Capture the cell that displays the provided text and extract its [x, y] central coordinate. 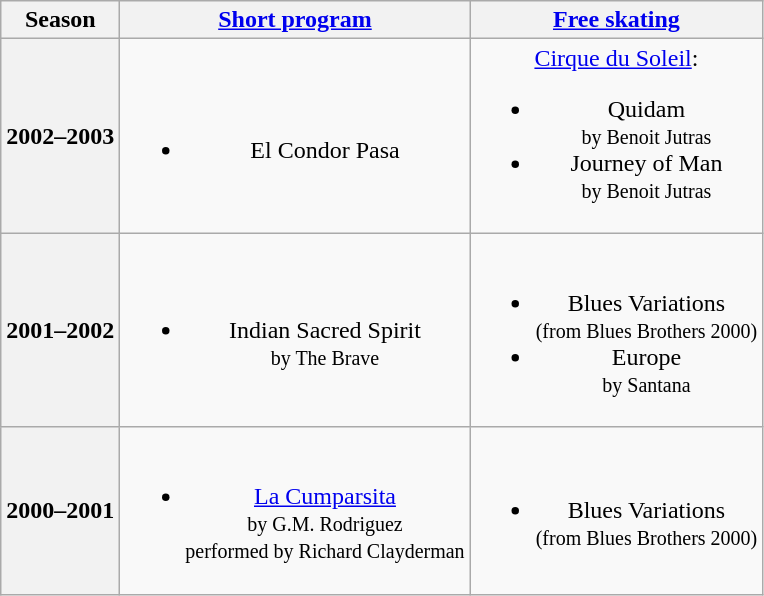
2002–2003 [60, 136]
El Condor Pasa [295, 136]
Blues Variations (from Blues Brothers 2000) Europe by Santana [616, 330]
La Cumparsita by G.M. Rodriguez performed by Richard Clayderman [295, 510]
2000–2001 [60, 510]
Season [60, 20]
Blues Variations (from Blues Brothers 2000) [616, 510]
Free skating [616, 20]
Short program [295, 20]
Indian Sacred Spirit by The Brave [295, 330]
Cirque du Soleil:Quidam by Benoit Jutras Journey of Man by Benoit Jutras [616, 136]
2001–2002 [60, 330]
